Find where the given text appears and provide that cell's center as (X, Y) coordinate. 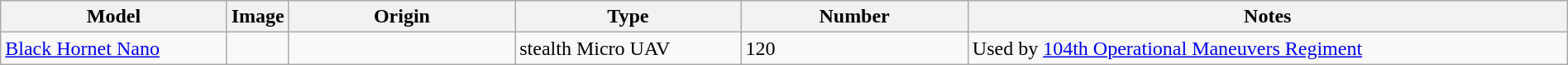
Origin (402, 17)
Image (258, 17)
Model (114, 17)
Number (854, 17)
Used by 104th Operational Maneuvers Regiment (1267, 48)
Black Hornet Nano (114, 48)
Type (629, 17)
Notes (1267, 17)
stealth Micro UAV (629, 48)
120 (854, 48)
